Provide the (X, Y) coordinate of the cell's center where the given text is located.  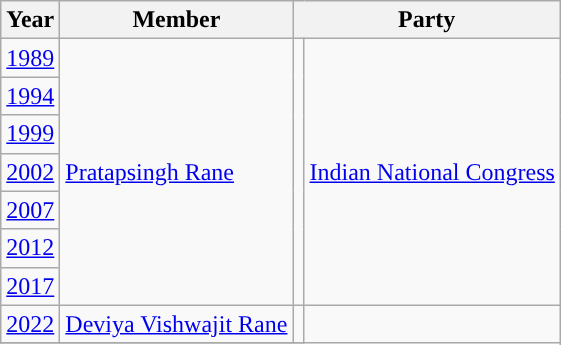
1994 (30, 96)
1989 (30, 58)
Year (30, 20)
2012 (30, 248)
1999 (30, 134)
2017 (30, 286)
Party (426, 20)
2007 (30, 210)
Pratapsingh Rane (176, 172)
2002 (30, 172)
Deviya Vishwajit Rane (176, 324)
Member (176, 20)
2022 (30, 324)
Indian National Congress (432, 172)
